Return [x, y] of the center of cell containing provided text 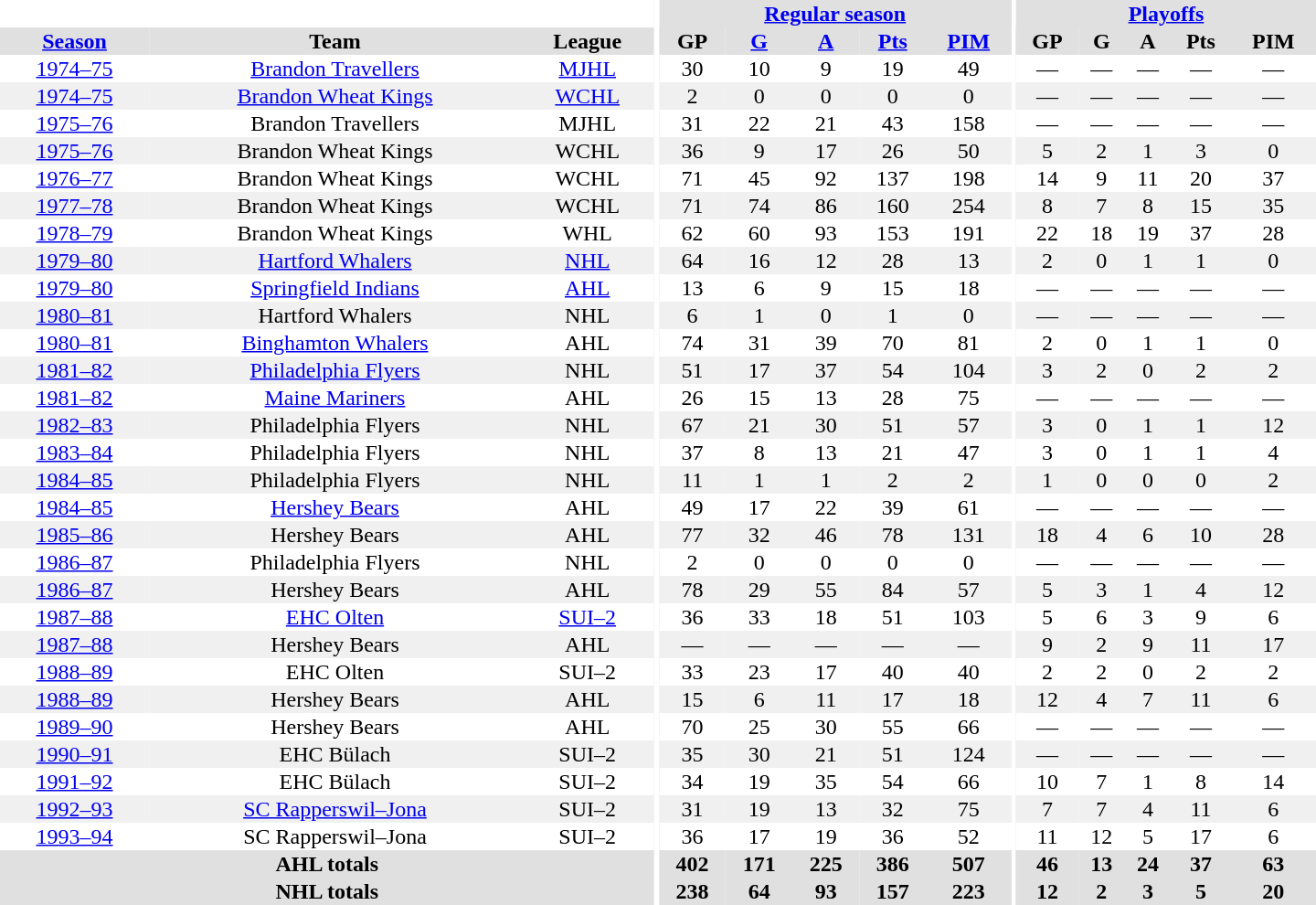
45 [759, 178]
67 [693, 425]
124 [969, 754]
47 [969, 452]
25 [759, 727]
24 [1148, 864]
1978–79 [75, 233]
104 [969, 370]
43 [892, 123]
507 [969, 864]
131 [969, 535]
Maine Mariners [334, 398]
92 [826, 178]
60 [759, 233]
Team [334, 41]
81 [969, 343]
402 [693, 864]
171 [759, 864]
Springfield Indians [334, 288]
1993–94 [75, 836]
23 [759, 672]
AHL totals [327, 864]
NHL totals [327, 891]
1983–84 [75, 452]
77 [693, 535]
254 [969, 206]
158 [969, 123]
Regular season [835, 14]
50 [969, 151]
63 [1274, 864]
238 [693, 891]
223 [969, 891]
Season [75, 41]
84 [892, 590]
160 [892, 206]
1991–92 [75, 782]
137 [892, 178]
34 [693, 782]
225 [826, 864]
29 [759, 590]
61 [969, 507]
62 [693, 233]
103 [969, 617]
1977–78 [75, 206]
191 [969, 233]
52 [969, 836]
League [588, 41]
86 [826, 206]
198 [969, 178]
1982–83 [75, 425]
1990–91 [75, 754]
157 [892, 891]
1976–77 [75, 178]
153 [892, 233]
386 [892, 864]
Binghamton Whalers [334, 343]
1992–93 [75, 809]
1985–86 [75, 535]
16 [759, 261]
WHL [588, 233]
1989–90 [75, 727]
Playoffs [1166, 14]
